For the text-containing cell, return its midpoint in [X, Y] coordinate format. 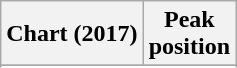
Chart (2017) [72, 34]
Peakposition [189, 34]
